For the text-containing cell, return its midpoint in [x, y] coordinate format. 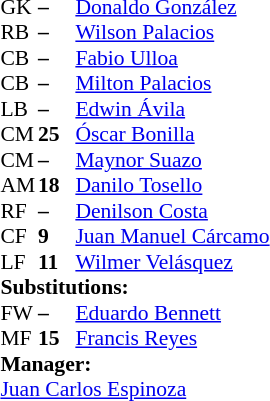
LF [19, 262]
Danilo Tosello [172, 185]
Substitutions: [134, 287]
11 [57, 262]
Denilson Costa [172, 211]
CF [19, 237]
Manager: [134, 364]
RF [19, 211]
Maynor Suazo [172, 160]
MF [19, 339]
FW [19, 313]
Fabio Ulloa [172, 58]
Wilson Palacios [172, 33]
18 [57, 185]
15 [57, 339]
25 [57, 135]
Francis Reyes [172, 339]
Wilmer Velásquez [172, 262]
Milton Palacios [172, 83]
Edwin Ávila [172, 109]
Eduardo Bennett [172, 313]
Óscar Bonilla [172, 135]
LB [19, 109]
9 [57, 237]
RB [19, 33]
Juan Manuel Cárcamo [172, 237]
AM [19, 185]
